Return the (x, y) coordinate for the center point of the cell that contains the specified text.  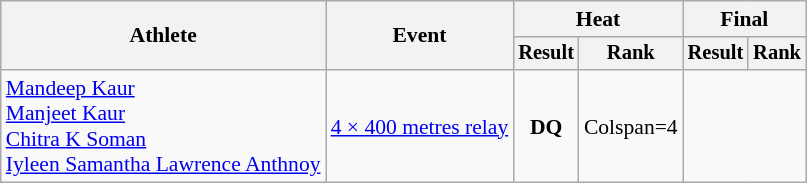
Mandeep KaurManjeet KaurChitra K SomanIyleen Samantha Lawrence Anthnoy (164, 126)
Colspan=4 (631, 126)
4 × 400 metres relay (420, 126)
Heat (598, 19)
Final (744, 19)
DQ (546, 126)
Athlete (164, 36)
Event (420, 36)
